From the cell containing the given text, extract its center point as [X, Y] coordinate. 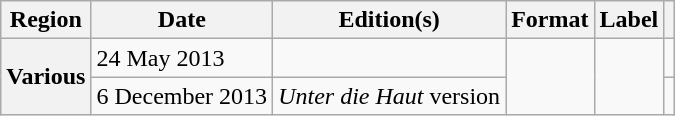
Unter die Haut version [390, 96]
Date [182, 20]
Edition(s) [390, 20]
Various [46, 77]
Label [629, 20]
Format [550, 20]
6 December 2013 [182, 96]
24 May 2013 [182, 58]
Region [46, 20]
